Pinpoint the cell where the given text exists, returning its (X, Y) midpoint coordinate. 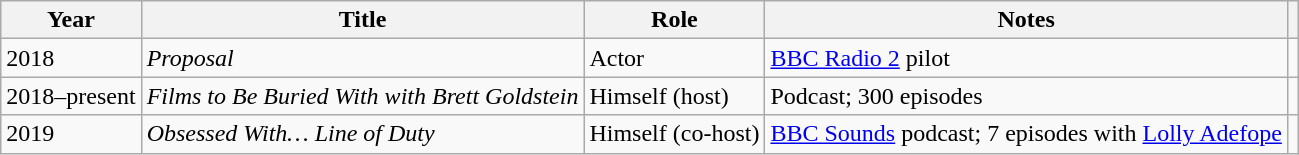
Obsessed With… Line of Duty (362, 134)
Himself (co-host) (674, 134)
Role (674, 20)
Notes (1026, 20)
Proposal (362, 58)
2018–present (71, 96)
BBC Radio 2 pilot (1026, 58)
Podcast; 300 episodes (1026, 96)
2018 (71, 58)
Actor (674, 58)
Year (71, 20)
Himself (host) (674, 96)
Films to Be Buried With with Brett Goldstein (362, 96)
Title (362, 20)
BBC Sounds podcast; 7 episodes with Lolly Adefope (1026, 134)
2019 (71, 134)
